Find where the given text appears and provide that cell's center as (x, y) coordinate. 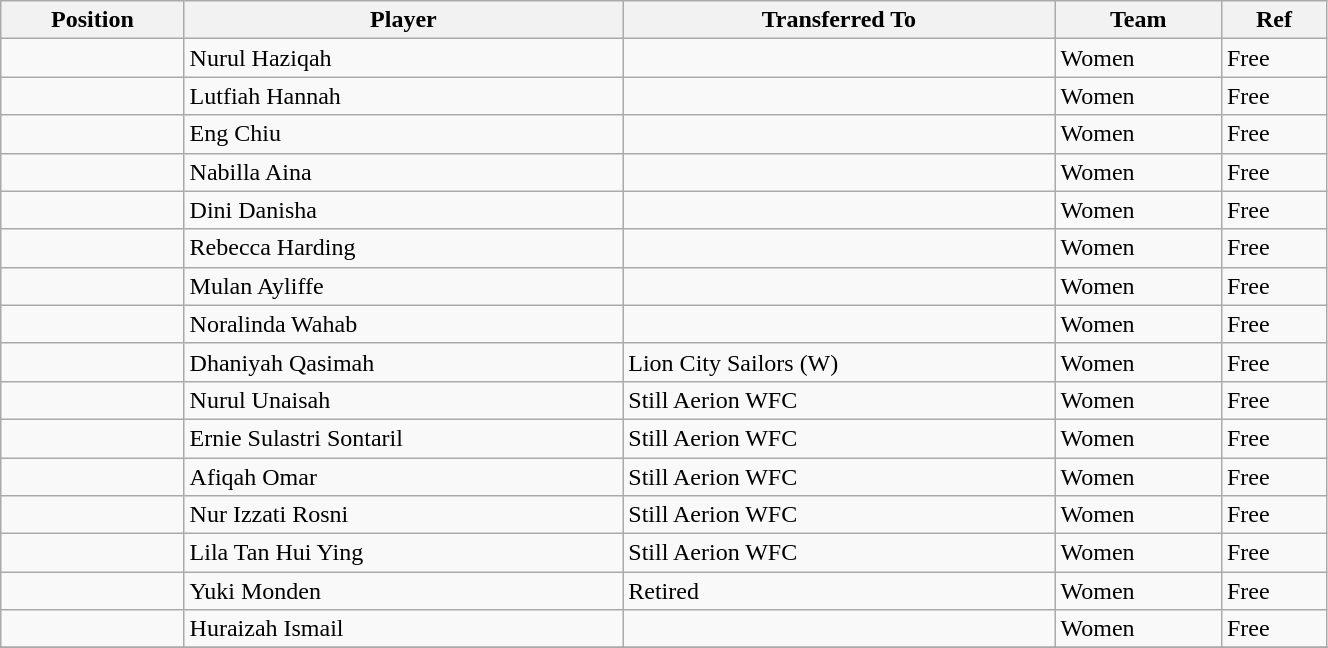
Retired (839, 591)
Noralinda Wahab (404, 324)
Ref (1274, 20)
Rebecca Harding (404, 248)
Nurul Unaisah (404, 400)
Nur Izzati Rosni (404, 515)
Lila Tan Hui Ying (404, 553)
Team (1138, 20)
Nabilla Aina (404, 172)
Lutfiah Hannah (404, 96)
Yuki Monden (404, 591)
Mulan Ayliffe (404, 286)
Player (404, 20)
Dini Danisha (404, 210)
Afiqah Omar (404, 477)
Position (92, 20)
Lion City Sailors (W) (839, 362)
Eng Chiu (404, 134)
Ernie Sulastri Sontaril (404, 438)
Huraizah Ismail (404, 629)
Nurul Haziqah (404, 58)
Dhaniyah Qasimah (404, 362)
Transferred To (839, 20)
